Determine the (x, y) coordinate at the center of the cell enclosing the given text.  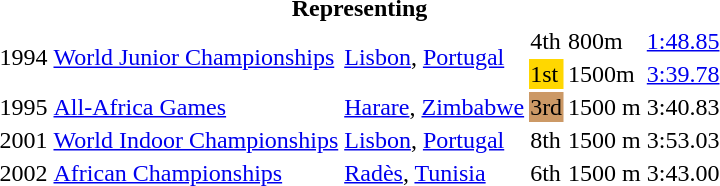
8th (546, 140)
World Junior Championships (196, 58)
1st (546, 74)
4th (546, 41)
800m (605, 41)
All-Africa Games (196, 107)
Harare, Zimbabwe (434, 107)
1500m (605, 74)
3rd (546, 107)
World Indoor Championships (196, 140)
